Return [X, Y] of the center of cell containing provided text 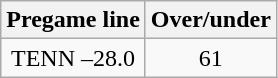
Pregame line [74, 20]
Over/under [210, 20]
61 [210, 58]
TENN –28.0 [74, 58]
